For the text-containing cell, return its midpoint in (x, y) coordinate format. 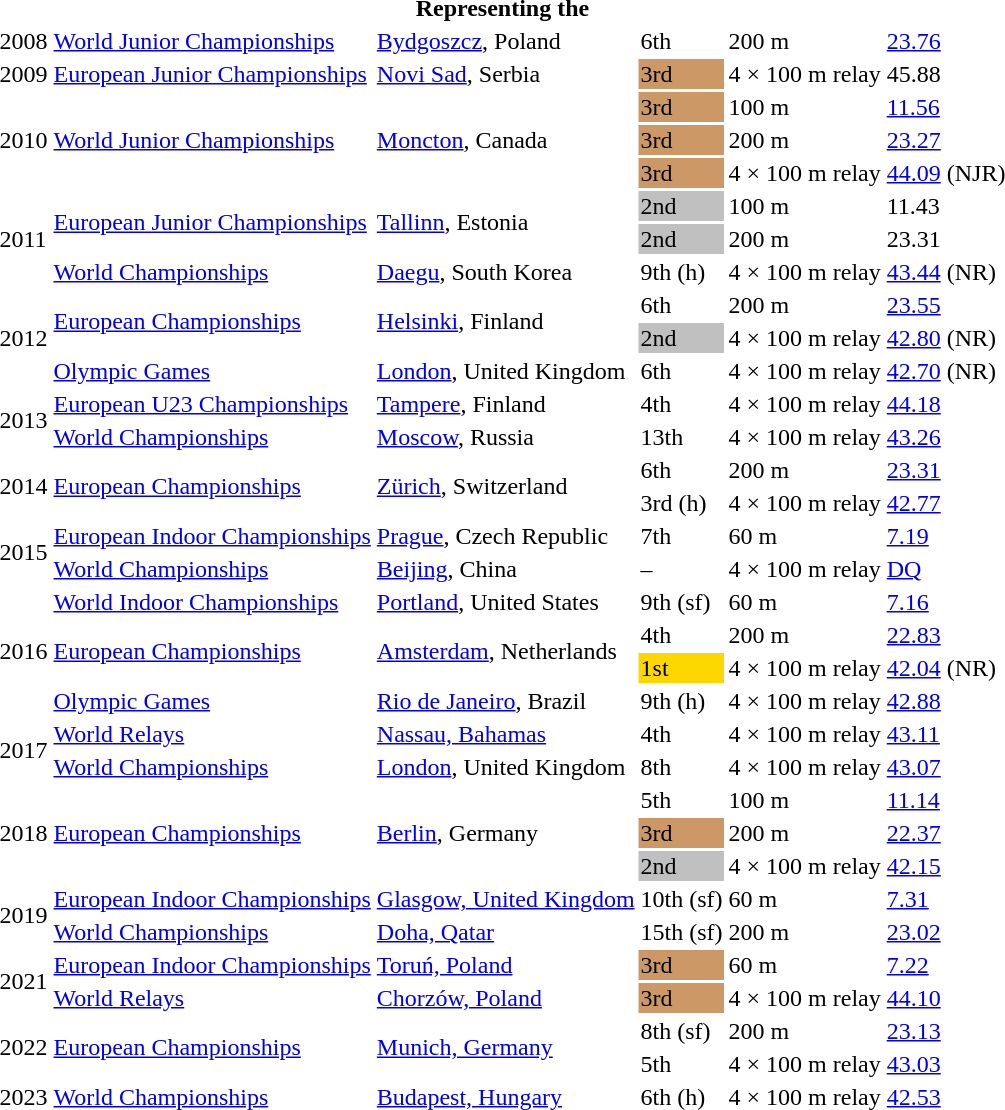
15th (sf) (682, 932)
Helsinki, Finland (506, 322)
Portland, United States (506, 602)
Tallinn, Estonia (506, 222)
Moncton, Canada (506, 140)
Bydgoszcz, Poland (506, 41)
Daegu, South Korea (506, 272)
13th (682, 437)
8th (sf) (682, 1031)
10th (sf) (682, 899)
Beijing, China (506, 569)
Rio de Janeiro, Brazil (506, 701)
Munich, Germany (506, 1048)
World Indoor Championships (212, 602)
Tampere, Finland (506, 404)
Chorzów, Poland (506, 998)
European U23 Championships (212, 404)
1st (682, 668)
– (682, 569)
Toruń, Poland (506, 965)
Novi Sad, Serbia (506, 74)
Prague, Czech Republic (506, 536)
Berlin, Germany (506, 833)
3rd (h) (682, 503)
7th (682, 536)
8th (682, 767)
Amsterdam, Netherlands (506, 652)
Nassau, Bahamas (506, 734)
Moscow, Russia (506, 437)
Glasgow, United Kingdom (506, 899)
Doha, Qatar (506, 932)
9th (sf) (682, 602)
Zürich, Switzerland (506, 486)
